Search for the cell housing the specified text and yield its [x, y] center coordinate. 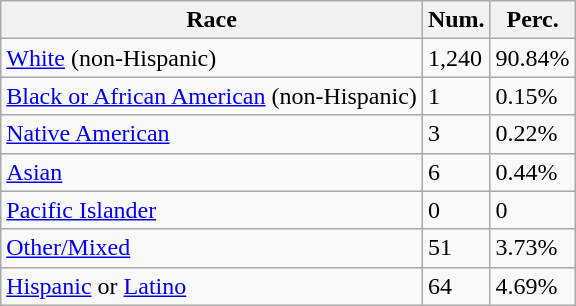
51 [456, 248]
1 [456, 96]
Asian [212, 172]
90.84% [532, 58]
1,240 [456, 58]
0.22% [532, 134]
0.44% [532, 172]
3 [456, 134]
Native American [212, 134]
4.69% [532, 286]
64 [456, 286]
White (non-Hispanic) [212, 58]
Pacific Islander [212, 210]
Race [212, 20]
Perc. [532, 20]
Black or African American (non-Hispanic) [212, 96]
0.15% [532, 96]
Num. [456, 20]
Hispanic or Latino [212, 286]
3.73% [532, 248]
Other/Mixed [212, 248]
6 [456, 172]
